Find where the given text appears and provide that cell's center as [x, y] coordinate. 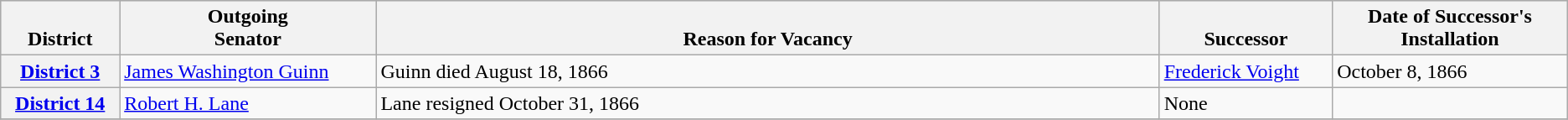
Reason for Vacancy [767, 29]
District [60, 29]
October 8, 1866 [1451, 71]
OutgoingSenator [248, 29]
Robert H. Lane [248, 103]
Successor [1246, 29]
Guinn died August 18, 1866 [767, 71]
District 3 [60, 71]
Frederick Voight [1246, 71]
Date of Successor's Installation [1451, 29]
Lane resigned October 31, 1866 [767, 103]
James Washington Guinn [248, 71]
None [1246, 103]
District 14 [60, 103]
